Extract the [X, Y] coordinate from the center of the cell holding the provided text.  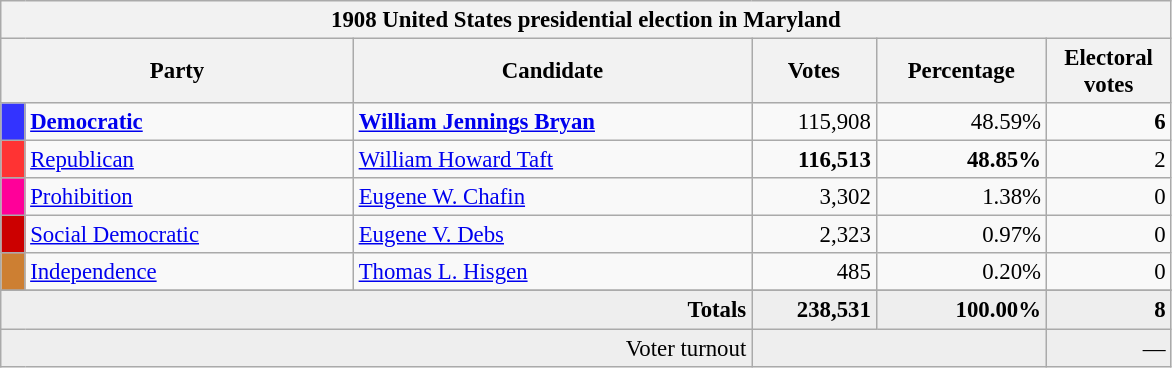
485 [814, 273]
Percentage [961, 72]
2 [1108, 160]
3,302 [814, 197]
116,513 [814, 160]
0.97% [961, 235]
48.59% [961, 122]
Candidate [552, 72]
Republican [189, 160]
115,908 [814, 122]
238,531 [814, 310]
William Jennings Bryan [552, 122]
2,323 [814, 235]
1.38% [961, 197]
Totals [376, 310]
6 [1108, 122]
Prohibition [189, 197]
Electoral votes [1108, 72]
100.00% [961, 310]
Party [178, 72]
0.20% [961, 273]
Democratic [189, 122]
Eugene W. Chafin [552, 197]
Voter turnout [376, 348]
Eugene V. Debs [552, 235]
1908 United States presidential election in Maryland [586, 20]
William Howard Taft [552, 160]
Independence [189, 273]
— [1108, 348]
Social Democratic [189, 235]
48.85% [961, 160]
Votes [814, 72]
8 [1108, 310]
Thomas L. Hisgen [552, 273]
